Provide the (X, Y) coordinate of the cell's center where the given text is located.  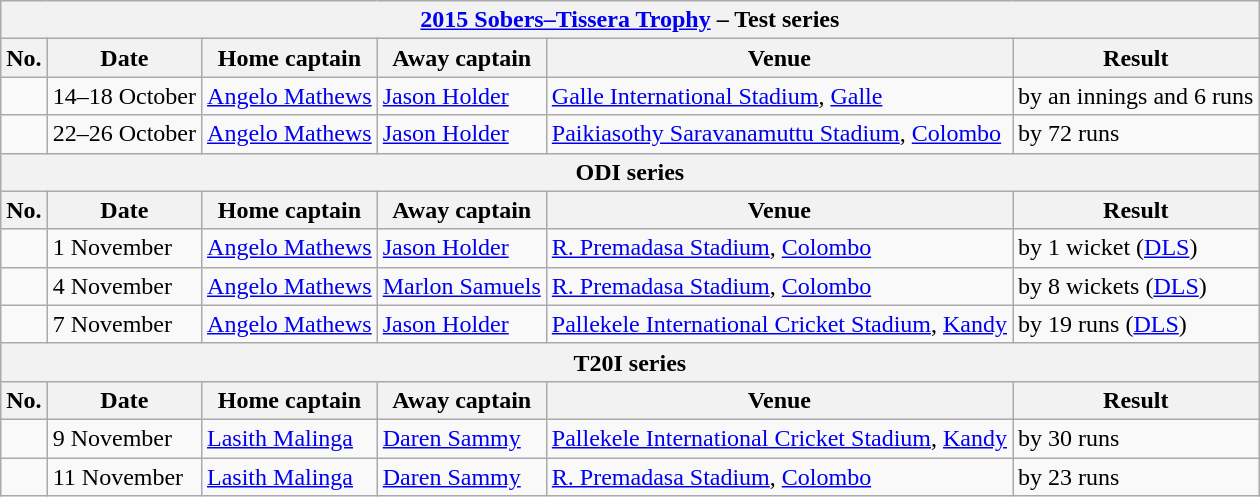
9 November (124, 438)
ODI series (630, 172)
Galle International Stadium, Galle (779, 96)
by 72 runs (1136, 134)
by 19 runs (DLS) (1136, 324)
by 30 runs (1136, 438)
2015 Sobers–Tissera Trophy – Test series (630, 20)
by 8 wickets (DLS) (1136, 286)
11 November (124, 477)
Paikiasothy Saravanamuttu Stadium, Colombo (779, 134)
T20I series (630, 362)
by 23 runs (1136, 477)
4 November (124, 286)
by 1 wicket (DLS) (1136, 248)
1 November (124, 248)
Marlon Samuels (462, 286)
by an innings and 6 runs (1136, 96)
22–26 October (124, 134)
14–18 October (124, 96)
7 November (124, 324)
